Output the [x, y] coordinate of the center of the cell containing the given text.  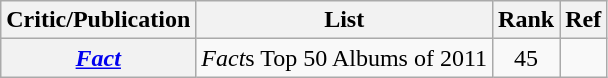
45 [526, 58]
Rank [526, 20]
List [344, 20]
Ref [584, 20]
Facts Top 50 Albums of 2011 [344, 58]
Fact [98, 58]
Critic/Publication [98, 20]
